Detect which cell encompasses the target text, then output its [x, y] center coordinate. 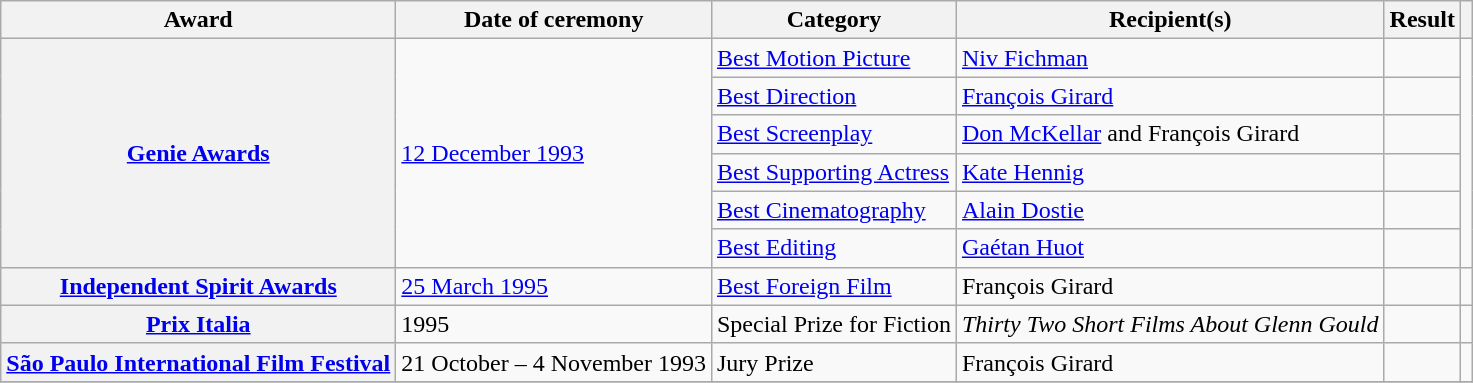
Independent Spirit Awards [198, 286]
Niv Fichman [1170, 58]
São Paulo International Film Festival [198, 362]
Best Supporting Actress [834, 172]
Result [1422, 20]
Genie Awards [198, 153]
Best Screenplay [834, 134]
Jury Prize [834, 362]
21 October – 4 November 1993 [554, 362]
Recipient(s) [1170, 20]
Award [198, 20]
Alain Dostie [1170, 210]
Category [834, 20]
Best Cinematography [834, 210]
Thirty Two Short Films About Glenn Gould [1170, 324]
Prix Italia [198, 324]
1995 [554, 324]
Special Prize for Fiction [834, 324]
Kate Hennig [1170, 172]
Best Editing [834, 248]
Best Motion Picture [834, 58]
12 December 1993 [554, 153]
Don McKellar and François Girard [1170, 134]
Best Foreign Film [834, 286]
Gaétan Huot [1170, 248]
25 March 1995 [554, 286]
Date of ceremony [554, 20]
Best Direction [834, 96]
